Search for the cell housing the specified text and yield its [X, Y] center coordinate. 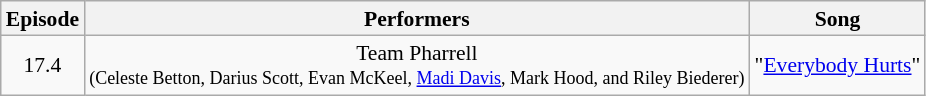
Team Pharrell (Celeste Betton, Darius Scott, Evan McKeel, Madi Davis, Mark Hood, and Riley Biederer) [416, 65]
"Everybody Hurts" [838, 65]
Performers [416, 18]
Episode [42, 18]
17.4 [42, 65]
Song [838, 18]
